Return the [x, y] coordinate for the center point of the cell that contains the specified text.  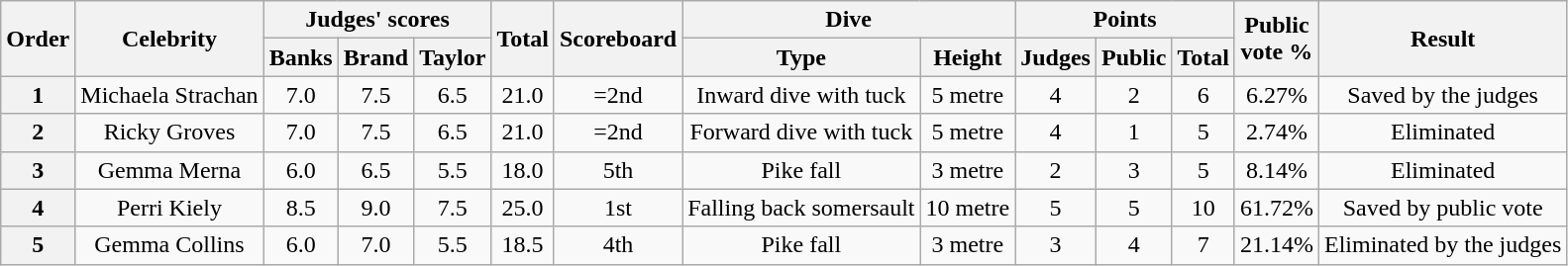
Eliminated by the judges [1442, 245]
Result [1442, 39]
Michaela Strachan [169, 95]
Judges [1056, 57]
Banks [301, 57]
Gemma Collins [169, 245]
Public [1133, 57]
8.5 [301, 208]
18.0 [523, 170]
Type [801, 57]
Inward dive with tuck [801, 95]
61.72% [1276, 208]
Forward dive with tuck [801, 133]
10 [1203, 208]
Saved by the judges [1442, 95]
21.14% [1276, 245]
Saved by public vote [1442, 208]
Order [38, 39]
5th [618, 170]
6 [1203, 95]
Height [968, 57]
Falling back somersault [801, 208]
2.74% [1276, 133]
6.27% [1276, 95]
Celebrity [169, 39]
9.0 [375, 208]
25.0 [523, 208]
Perri Kiely [169, 208]
7 [1203, 245]
Points [1125, 20]
Gemma Merna [169, 170]
8.14% [1276, 170]
Taylor [453, 57]
Ricky Groves [169, 133]
4th [618, 245]
18.5 [523, 245]
10 metre [968, 208]
Judges' scores [377, 20]
Publicvote % [1276, 39]
Scoreboard [618, 39]
Dive [849, 20]
1st [618, 208]
Brand [375, 57]
